Extract the [X, Y] coordinate from the center of the cell holding the provided text.  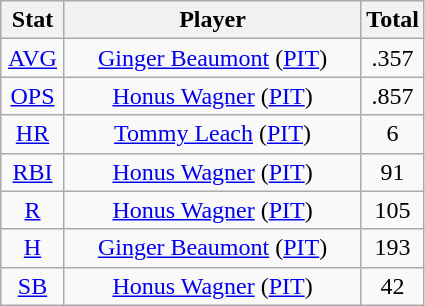
Total [393, 20]
AVG [33, 58]
Tommy Leach (PIT) [212, 134]
SB [33, 286]
.857 [393, 96]
HR [33, 134]
OPS [33, 96]
42 [393, 286]
91 [393, 172]
105 [393, 210]
Player [212, 20]
R [33, 210]
Stat [33, 20]
.357 [393, 58]
6 [393, 134]
H [33, 248]
193 [393, 248]
RBI [33, 172]
